Find where the given text appears and provide that cell's center as (X, Y) coordinate. 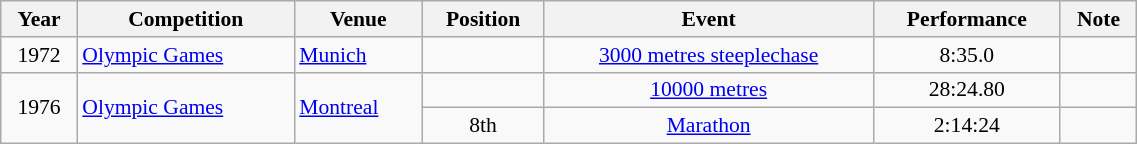
1976 (40, 108)
Note (1098, 19)
10000 metres (709, 90)
Montreal (358, 108)
8th (482, 126)
3000 metres steeplechase (709, 55)
28:24.80 (966, 90)
Performance (966, 19)
Munich (358, 55)
Competition (186, 19)
Year (40, 19)
Venue (358, 19)
Event (709, 19)
1972 (40, 55)
8:35.0 (966, 55)
Marathon (709, 126)
Position (482, 19)
2:14:24 (966, 126)
